Search for the cell housing the specified text and yield its [X, Y] center coordinate. 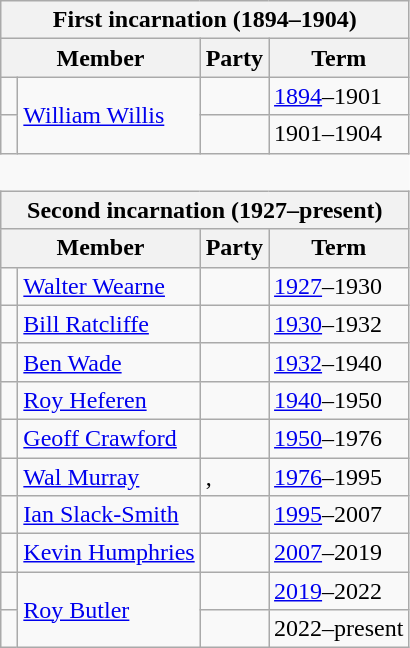
1976–1995 [339, 477]
Roy Butler [109, 610]
Ben Wade [109, 362]
, [234, 477]
1901–1904 [339, 134]
1927–1930 [339, 286]
1950–1976 [339, 438]
1940–1950 [339, 400]
William Willis [109, 115]
Bill Ratcliffe [109, 324]
1995–2007 [339, 515]
Geoff Crawford [109, 438]
2019–2022 [339, 591]
First incarnation (1894–1904) [205, 20]
Walter Wearne [109, 286]
Ian Slack-Smith [109, 515]
2007–2019 [339, 553]
2022–present [339, 629]
1894–1901 [339, 96]
Wal Murray [109, 477]
Roy Heferen [109, 400]
Kevin Humphries [109, 553]
Second incarnation (1927–present) [205, 210]
1930–1932 [339, 324]
1932–1940 [339, 362]
